Capture the cell that displays the provided text and extract its (x, y) central coordinate. 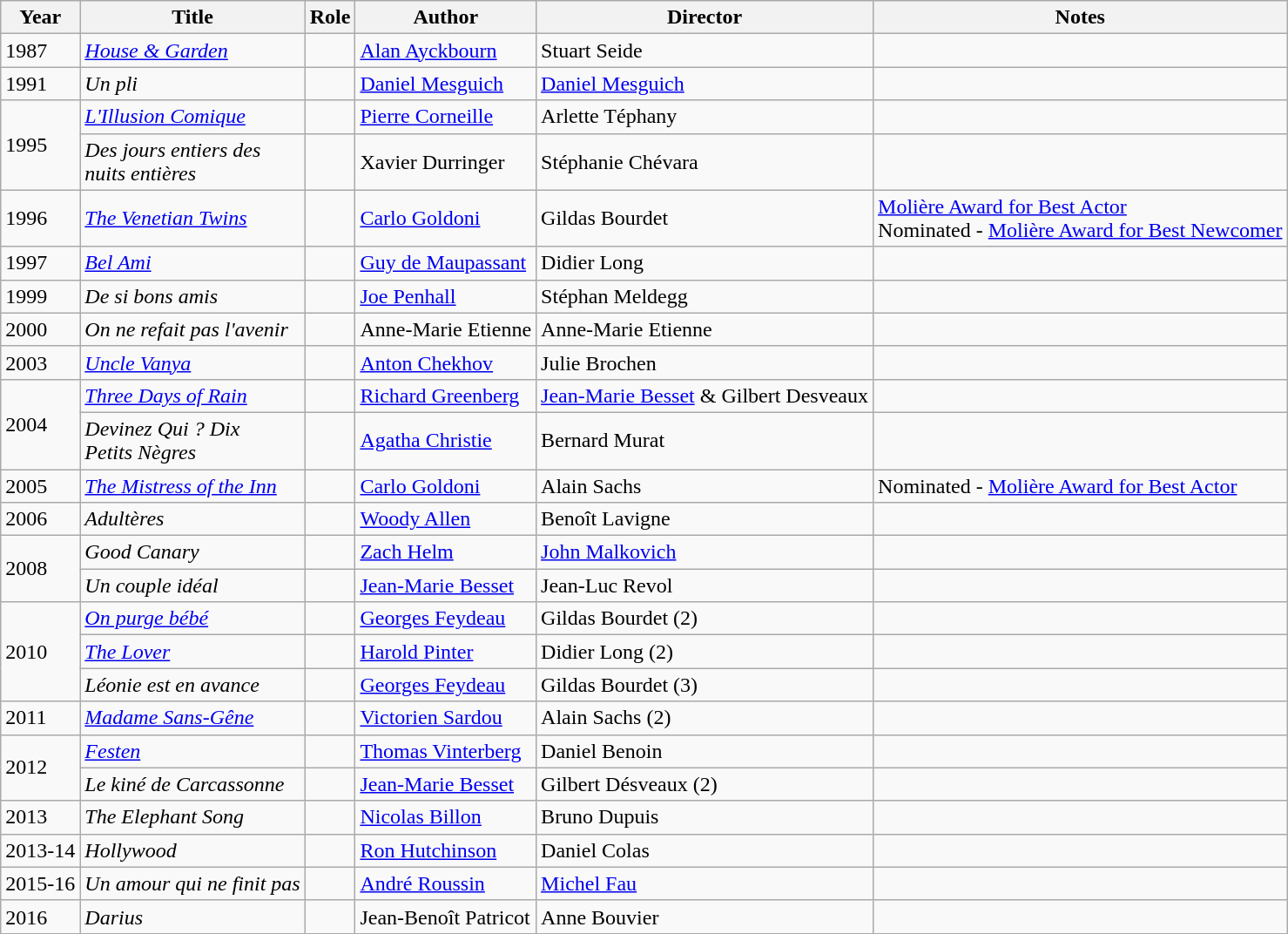
Didier Long (705, 263)
The Lover (192, 652)
Alain Sachs (2) (705, 718)
Agatha Christie (446, 441)
2008 (40, 569)
Jean-Benoît Patricot (446, 917)
2000 (40, 329)
Bruno Dupuis (705, 817)
Nominated - Molière Award for Best Actor (1080, 485)
Ron Hutchinson (446, 850)
Notes (1080, 17)
Didier Long (2) (705, 652)
Daniel Benoin (705, 751)
Un amour qui ne finit pas (192, 883)
1987 (40, 51)
Gilbert Désveaux (2) (705, 784)
Three Days of Rain (192, 396)
2013 (40, 817)
2010 (40, 652)
André Roussin (446, 883)
1997 (40, 263)
Léonie est en avance (192, 685)
On ne refait pas l'avenir (192, 329)
Xavier Durringer (446, 162)
Gildas Bourdet (3) (705, 685)
Zach Helm (446, 552)
Festen (192, 751)
2012 (40, 768)
Guy de Maupassant (446, 263)
Anton Chekhov (446, 362)
1995 (40, 145)
Role (330, 17)
The Venetian Twins (192, 218)
Good Canary (192, 552)
Alan Ayckbourn (446, 51)
The Elephant Song (192, 817)
Benoît Lavigne (705, 519)
John Malkovich (705, 552)
Daniel Colas (705, 850)
Le kiné de Carcassonne (192, 784)
On purge bébé (192, 619)
Michel Fau (705, 883)
2016 (40, 917)
1991 (40, 84)
Gildas Bourdet (2) (705, 619)
Bernard Murat (705, 441)
Darius (192, 917)
2013-14 (40, 850)
Anne Bouvier (705, 917)
Hollywood (192, 850)
Nicolas Billon (446, 817)
Un couple idéal (192, 585)
Joe Penhall (446, 296)
2003 (40, 362)
Stéphanie Chévara (705, 162)
Gildas Bourdet (705, 218)
Victorien Sardou (446, 718)
2004 (40, 423)
Stuart Seide (705, 51)
Title (192, 17)
Jean-Luc Revol (705, 585)
Un pli (192, 84)
Molière Award for Best ActorNominated - Molière Award for Best Newcomer (1080, 218)
1996 (40, 218)
De si bons amis (192, 296)
Pierre Corneille (446, 117)
2005 (40, 485)
1999 (40, 296)
Director (705, 17)
Harold Pinter (446, 652)
Woody Allen (446, 519)
Uncle Vanya (192, 362)
Jean-Marie Besset & Gilbert Desveaux (705, 396)
Adultères (192, 519)
Madame Sans-Gêne (192, 718)
2006 (40, 519)
Arlette Téphany (705, 117)
House & Garden (192, 51)
2011 (40, 718)
2015-16 (40, 883)
Devinez Qui ? Dix Petits Nègres (192, 441)
Bel Ami (192, 263)
L'Illusion Comique (192, 117)
Alain Sachs (705, 485)
Richard Greenberg (446, 396)
Stéphan Meldegg (705, 296)
Year (40, 17)
Thomas Vinterberg (446, 751)
The Mistress of the Inn (192, 485)
Des jours entiers des nuits entières (192, 162)
Julie Brochen (705, 362)
Author (446, 17)
